Return the [x, y] coordinate for the center point of the cell that contains the specified text.  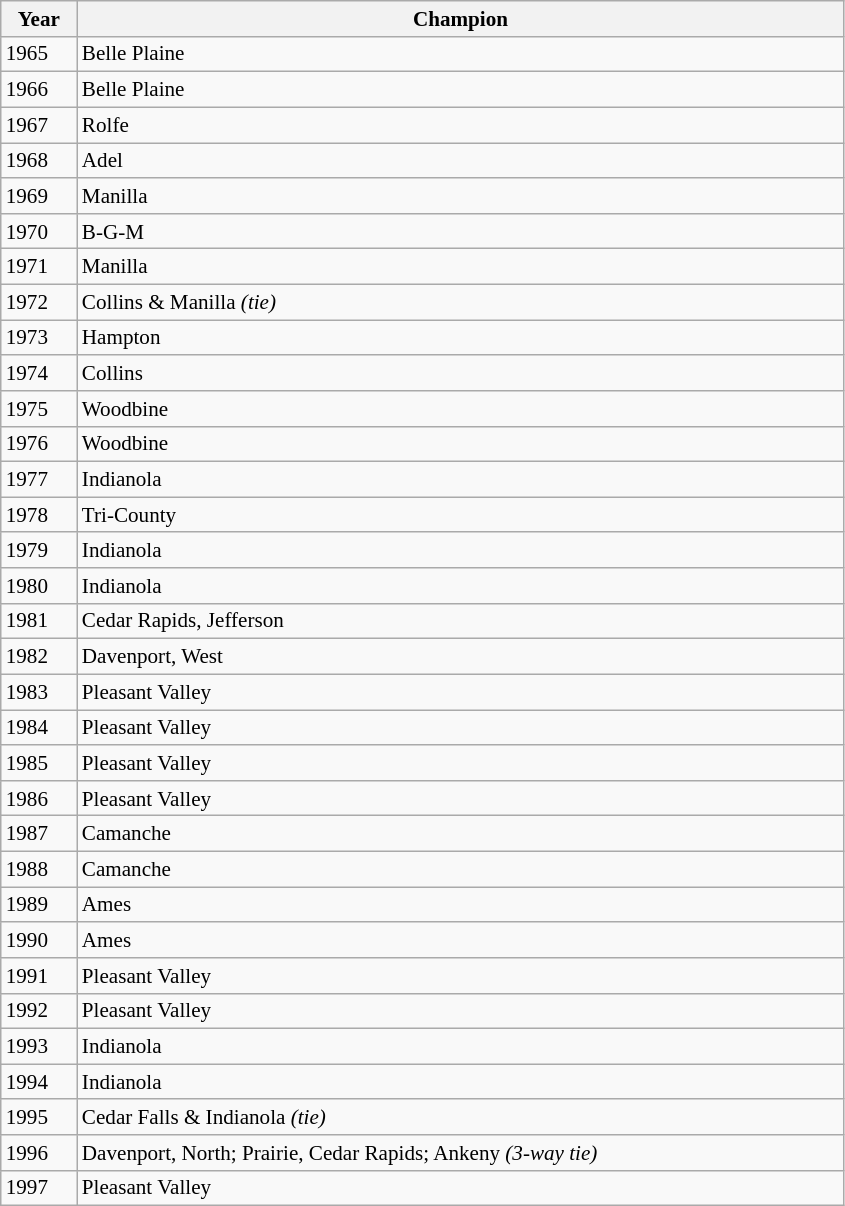
1977 [39, 480]
1971 [39, 266]
Cedar Rapids, Jefferson [460, 620]
1995 [39, 1116]
1965 [39, 54]
1991 [39, 976]
1974 [39, 372]
1992 [39, 1010]
1976 [39, 444]
Hampton [460, 338]
1996 [39, 1152]
1989 [39, 904]
1979 [39, 550]
1987 [39, 834]
1990 [39, 940]
1970 [39, 230]
Rolfe [460, 124]
Cedar Falls & Indianola (tie) [460, 1116]
Davenport, North; Prairie, Cedar Rapids; Ankeny (3-way tie) [460, 1152]
1969 [39, 196]
1980 [39, 586]
1973 [39, 338]
1985 [39, 762]
1986 [39, 798]
Adel [460, 160]
1967 [39, 124]
1981 [39, 620]
Collins [460, 372]
1966 [39, 90]
1988 [39, 868]
1972 [39, 302]
1975 [39, 408]
Champion [460, 18]
Collins & Manilla (tie) [460, 302]
1994 [39, 1082]
Year [39, 18]
1982 [39, 656]
Davenport, West [460, 656]
1993 [39, 1046]
1968 [39, 160]
Tri-County [460, 514]
1984 [39, 728]
B-G-M [460, 230]
1983 [39, 692]
1978 [39, 514]
1997 [39, 1188]
